From the cell containing the given text, extract its center point as [x, y] coordinate. 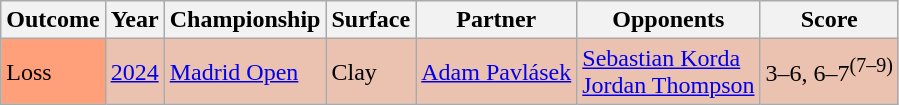
Clay [371, 72]
Adam Pavlásek [496, 72]
2024 [134, 72]
Sebastian Korda Jordan Thompson [668, 72]
3–6, 6–7(7–9) [829, 72]
Opponents [668, 20]
Championship [245, 20]
Loss [53, 72]
Partner [496, 20]
Outcome [53, 20]
Madrid Open [245, 72]
Score [829, 20]
Surface [371, 20]
Year [134, 20]
